Scan for the cell matching the given text and deliver its (X, Y) coordinate at center. 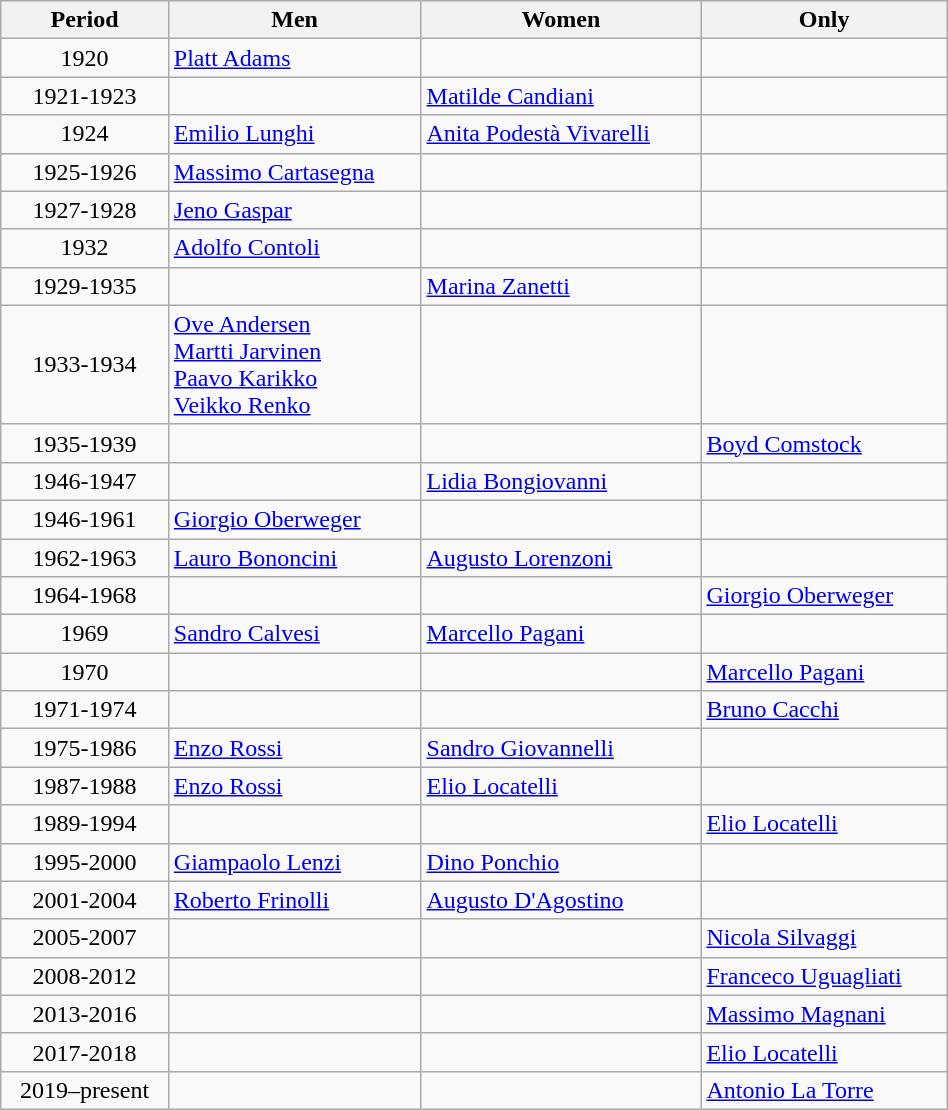
1929-1935 (85, 286)
1924 (85, 134)
1970 (85, 672)
1987-1988 (85, 786)
Women (561, 20)
1920 (85, 58)
Adolfo Contoli (294, 248)
Lauro Bononcini (294, 557)
1932 (85, 248)
Only (824, 20)
1969 (85, 634)
1964-1968 (85, 596)
Men (294, 20)
2019–present (85, 1090)
2005-2007 (85, 938)
1995-2000 (85, 862)
Period (85, 20)
2001-2004 (85, 900)
Augusto D'Agostino (561, 900)
Roberto Frinolli (294, 900)
Marina Zanetti (561, 286)
Anita Podestà Vivarelli (561, 134)
Nicola Silvaggi (824, 938)
Matilde Candiani (561, 96)
2017-2018 (85, 1052)
Emilio Lunghi (294, 134)
Bruno Cacchi (824, 710)
1962-1963 (85, 557)
Dino Ponchio (561, 862)
Massimo Magnani (824, 1014)
1946-1947 (85, 481)
1935-1939 (85, 443)
Antonio La Torre (824, 1090)
Lidia Bongiovanni (561, 481)
1989-1994 (85, 824)
2013-2016 (85, 1014)
1946-1961 (85, 519)
1927-1928 (85, 210)
1933-1934 (85, 364)
2008-2012 (85, 976)
1921-1923 (85, 96)
Jeno Gaspar (294, 210)
1971-1974 (85, 710)
Massimo Cartasegna (294, 172)
1925-1926 (85, 172)
Ove AndersenMartti JarvinenPaavo KarikkoVeikko Renko (294, 364)
Franceco Uguagliati (824, 976)
1975-1986 (85, 748)
Platt Adams (294, 58)
Augusto Lorenzoni (561, 557)
Giampaolo Lenzi (294, 862)
Boyd Comstock (824, 443)
Sandro Giovannelli (561, 748)
Sandro Calvesi (294, 634)
